Determine the (x, y) coordinate at the center of the cell enclosing the given text.  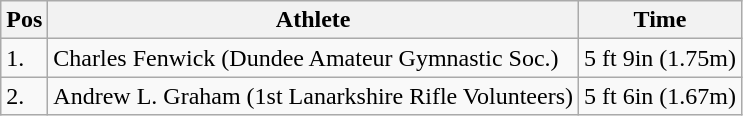
Andrew L. Graham (1st Lanarkshire Rifle Volunteers) (314, 96)
Time (660, 20)
Athlete (314, 20)
5 ft 9in (1.75m) (660, 58)
5 ft 6in (1.67m) (660, 96)
Charles Fenwick (Dundee Amateur Gymnastic Soc.) (314, 58)
1. (24, 58)
Pos (24, 20)
2. (24, 96)
